Return [X, Y] of the center of cell containing provided text 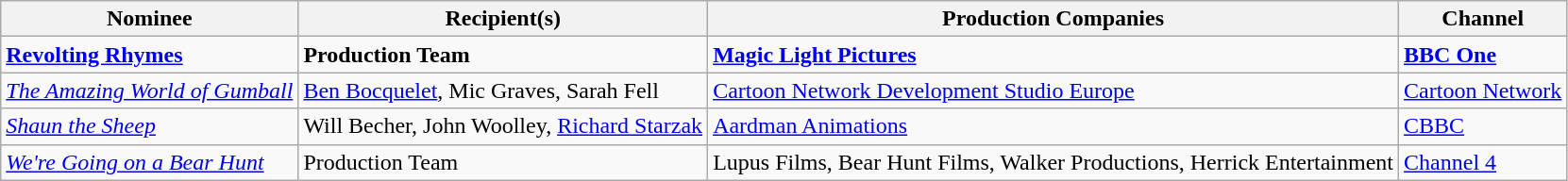
Channel [1483, 19]
Cartoon Network Development Studio Europe [1054, 90]
Nominee [149, 19]
Aardman Animations [1054, 126]
Will Becher, John Woolley, Richard Starzak [503, 126]
Shaun the Sheep [149, 126]
Recipient(s) [503, 19]
We're Going on a Bear Hunt [149, 162]
The Amazing World of Gumball [149, 90]
Cartoon Network [1483, 90]
Production Companies [1054, 19]
CBBC [1483, 126]
BBC One [1483, 55]
Channel 4 [1483, 162]
Lupus Films, Bear Hunt Films, Walker Productions, Herrick Entertainment [1054, 162]
Ben Bocquelet, Mic Graves, Sarah Fell [503, 90]
Revolting Rhymes [149, 55]
Magic Light Pictures [1054, 55]
